Extract the [X, Y] coordinate from the center of the cell holding the provided text.  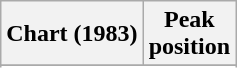
Chart (1983) [72, 34]
Peakposition [189, 34]
